Extract the (x, y) coordinate from the center of the cell holding the provided text.  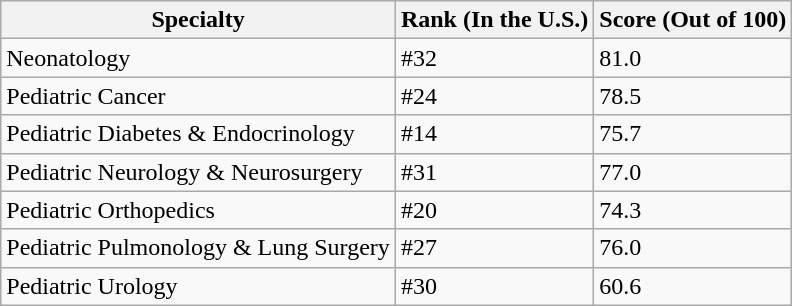
#31 (494, 172)
Pediatric Orthopedics (198, 210)
#24 (494, 96)
Pediatric Urology (198, 286)
Pediatric Diabetes & Endocrinology (198, 134)
#32 (494, 58)
Score (Out of 100) (693, 20)
Neonatology (198, 58)
78.5 (693, 96)
74.3 (693, 210)
Pediatric Neurology & Neurosurgery (198, 172)
#20 (494, 210)
81.0 (693, 58)
#14 (494, 134)
#27 (494, 248)
Pediatric Cancer (198, 96)
75.7 (693, 134)
Specialty (198, 20)
Pediatric Pulmonology & Lung Surgery (198, 248)
#30 (494, 286)
76.0 (693, 248)
77.0 (693, 172)
Rank (In the U.S.) (494, 20)
60.6 (693, 286)
